For the text-containing cell, return its midpoint in (x, y) coordinate format. 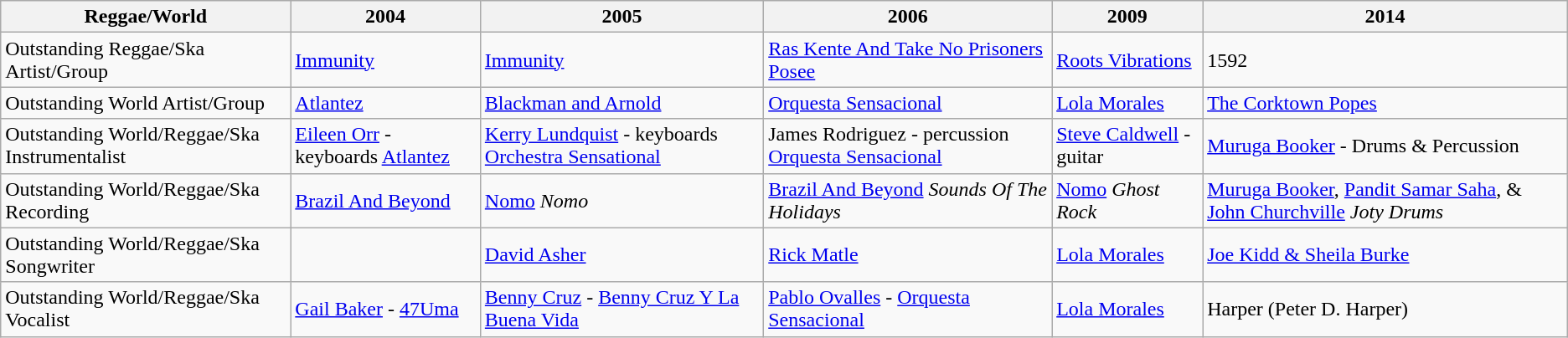
Nomo Nomo (622, 201)
2014 (1385, 17)
Reggae/World (146, 17)
Brazil And Beyond Sounds Of The Holidays (908, 201)
2006 (908, 17)
Blackman and Arnold (622, 103)
Benny Cruz - Benny Cruz Y La Buena Vida (622, 310)
Roots Vibrations (1127, 60)
2004 (385, 17)
Orquesta Sensacional (908, 103)
David Asher (622, 254)
Steve Caldwell - guitar (1127, 146)
Outstanding World/Reggae/Ska Recording (146, 201)
Muruga Booker, Pandit Samar Saha, & John Churchville Joty Drums (1385, 201)
Outstanding World/Reggae/Ska Vocalist (146, 310)
Ras Kente And Take No Prisoners Posee (908, 60)
Kerry Lundquist - keyboards Orchestra Sensational (622, 146)
Harper (Peter D. Harper) (1385, 310)
Muruga Booker - Drums & Percussion (1385, 146)
The Corktown Popes (1385, 103)
Outstanding World/Reggae/Ska Instrumentalist (146, 146)
James Rodriguez - percussion Orquesta Sensacional (908, 146)
Joe Kidd & Sheila Burke (1385, 254)
2005 (622, 17)
Atlantez (385, 103)
Pablo Ovalles - Orquesta Sensacional (908, 310)
Rick Matle (908, 254)
Outstanding World Artist/Group (146, 103)
2009 (1127, 17)
Gail Baker - 47Uma (385, 310)
Outstanding World/Reggae/Ska Songwriter (146, 254)
Brazil And Beyond (385, 201)
1592 (1385, 60)
Outstanding Reggae/Ska Artist/Group (146, 60)
Eileen Orr - keyboards Atlantez (385, 146)
Nomo Ghost Rock (1127, 201)
